Return [x, y] of the center of cell containing provided text 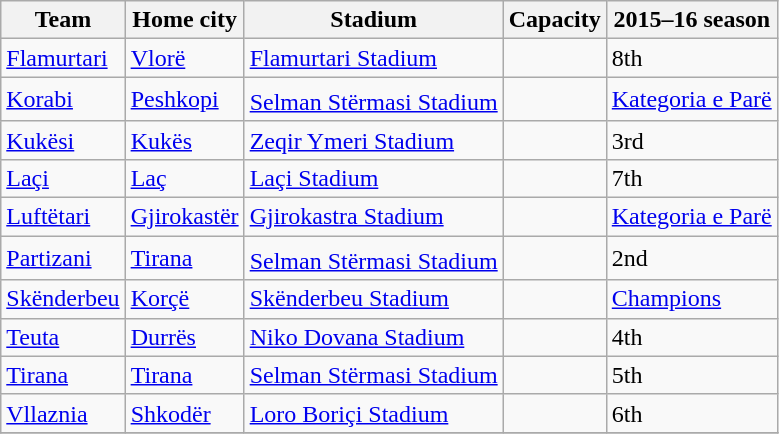
Teuta [63, 337]
6th [692, 413]
Skënderbeu Stadium [374, 299]
Laç [184, 178]
Durrës [184, 337]
Shkodër [184, 413]
7th [692, 178]
Peshkopi [184, 100]
3rd [692, 140]
Champions [692, 299]
Luftëtari [63, 217]
Team [63, 20]
Flamurtari [63, 58]
Loro Boriçi Stadium [374, 413]
Zeqir Ymeri Stadium [374, 140]
Stadium [374, 20]
Kukësi [63, 140]
Niko Dovana Stadium [374, 337]
2nd [692, 258]
Korçë [184, 299]
Partizani [63, 258]
4th [692, 337]
Skënderbeu [63, 299]
Flamurtari Stadium [374, 58]
Laçi [63, 178]
Home city [184, 20]
Gjirokastër [184, 217]
Kukës [184, 140]
8th [692, 58]
Korabi [63, 100]
5th [692, 375]
Vlorë [184, 58]
2015–16 season [692, 20]
Capacity [554, 20]
Laçi Stadium [374, 178]
Vllaznia [63, 413]
Gjirokastra Stadium [374, 217]
